Capture the cell that displays the provided text and extract its [X, Y] central coordinate. 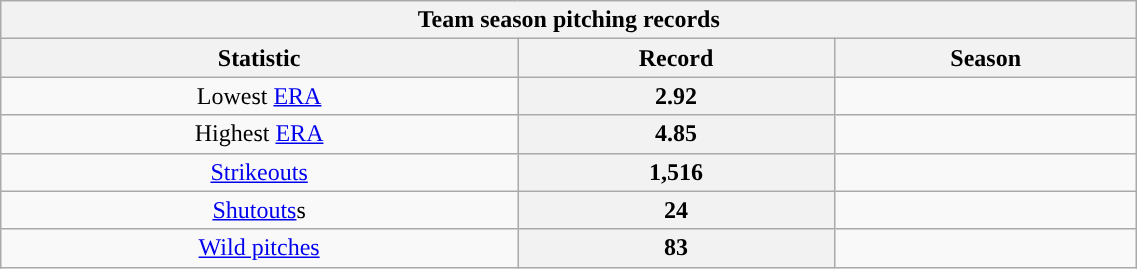
Wild pitches [260, 248]
Shutoutss [260, 210]
Lowest ERA [260, 96]
1,516 [676, 172]
83 [676, 248]
Strikeouts [260, 172]
Statistic [260, 58]
24 [676, 210]
Record [676, 58]
2.92 [676, 96]
Team season pitching records [569, 20]
Season [985, 58]
4.85 [676, 134]
Highest ERA [260, 134]
